For the text-containing cell, return its midpoint in (x, y) coordinate format. 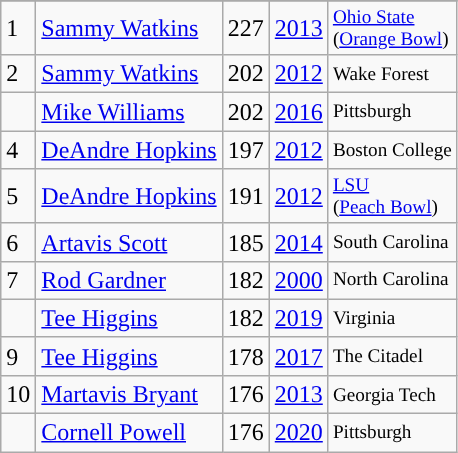
6 (18, 242)
Mike Williams (129, 112)
2000 (298, 280)
2016 (298, 112)
The Citadel (392, 356)
Georgia Tech (392, 394)
191 (246, 196)
227 (246, 28)
4 (18, 150)
185 (246, 242)
Martavis Bryant (129, 394)
2 (18, 74)
1 (18, 28)
Virginia (392, 318)
178 (246, 356)
Boston College (392, 150)
2017 (298, 356)
Wake Forest (392, 74)
Artavis Scott (129, 242)
South Carolina (392, 242)
Cornell Powell (129, 433)
2020 (298, 433)
197 (246, 150)
10 (18, 394)
North Carolina (392, 280)
9 (18, 356)
7 (18, 280)
5 (18, 196)
Rod Gardner (129, 280)
2019 (298, 318)
2014 (298, 242)
Ohio State(Orange Bowl) (392, 28)
LSU(Peach Bowl) (392, 196)
